Search for the cell housing the specified text and yield its (X, Y) center coordinate. 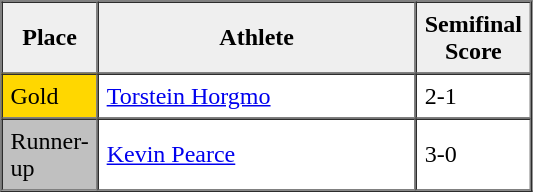
Torstein Horgmo (257, 96)
3-0 (474, 154)
Athlete (257, 38)
2-1 (474, 96)
Semifinal Score (474, 38)
Runner-up (50, 154)
Gold (50, 96)
Place (50, 38)
Kevin Pearce (257, 154)
